Find where the given text appears and provide that cell's center as [X, Y] coordinate. 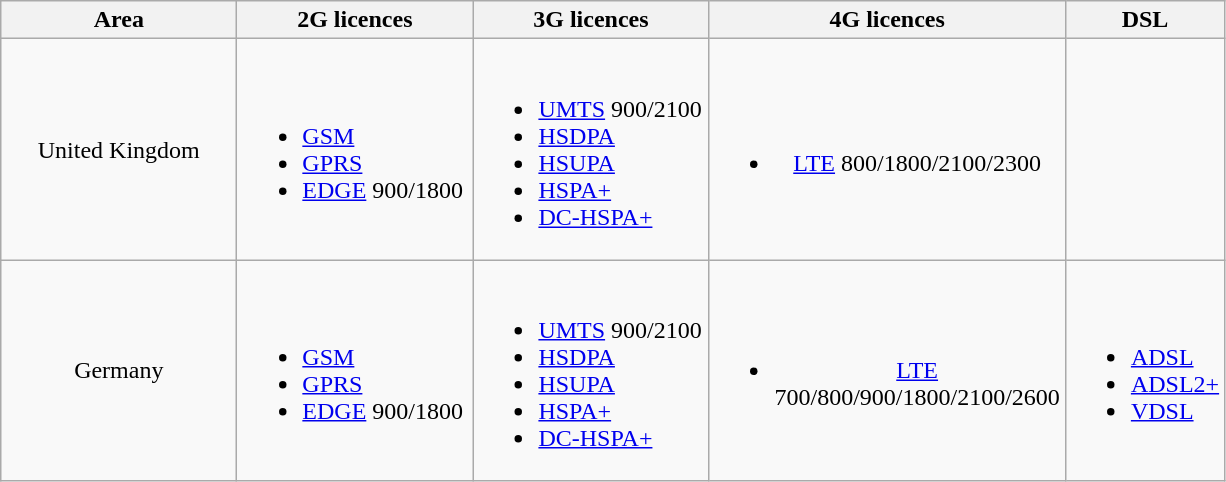
LTE 800/1800/2100/2300 [887, 150]
4G licences [887, 20]
DSL [1144, 20]
LTE 700/800/900/1800/2100/2600 [887, 370]
Area [119, 20]
United Kingdom [119, 150]
2G licences [355, 20]
3G licences [591, 20]
ADSLADSL2+VDSL [1144, 370]
Germany [119, 370]
